For the text-containing cell, return its midpoint in (X, Y) coordinate format. 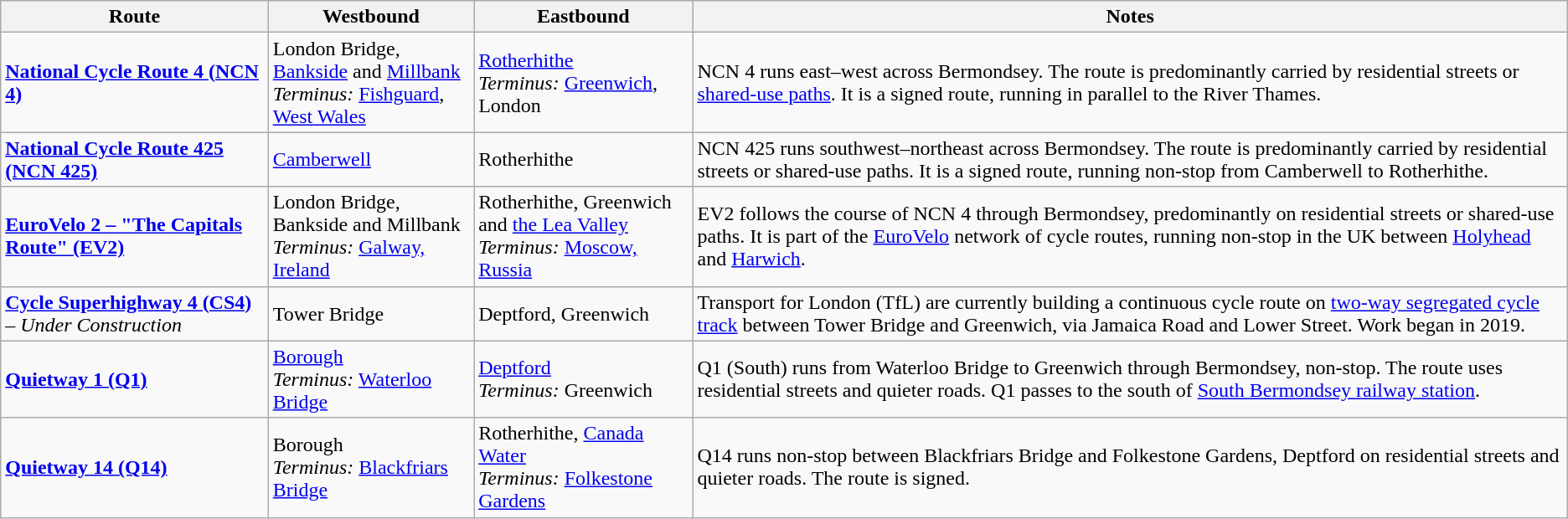
Q14 runs non-stop between Blackfriars Bridge and Folkestone Gardens, Deptford on residential streets and quieter roads. The route is signed. (1130, 467)
Tower Bridge (370, 313)
RotherhitheTerminus: Greenwich, London (583, 82)
Eastbound (583, 17)
BoroughTerminus: Blackfriars Bridge (370, 467)
Quietway 14 (Q14) (135, 467)
Quietway 1 (Q1) (135, 379)
Rotherhithe, Canada WaterTerminus: Folkestone Gardens (583, 467)
London Bridge, Bankside and MillbankTerminus: Galway, Ireland (370, 236)
Deptford, Greenwich (583, 313)
DeptfordTerminus: Greenwich (583, 379)
National Cycle Route 425 (NCN 425) (135, 159)
London Bridge, Bankside and MillbankTerminus: Fishguard, West Wales (370, 82)
Westbound (370, 17)
National Cycle Route 4 (NCN 4) (135, 82)
BoroughTerminus: Waterloo Bridge (370, 379)
Cycle Superhighway 4 (CS4) – Under Construction (135, 313)
Rotherhithe (583, 159)
Notes (1130, 17)
Rotherhithe, Greenwich and the Lea ValleyTerminus: Moscow, Russia (583, 236)
Camberwell (370, 159)
Route (135, 17)
EuroVelo 2 – "The Capitals Route" (EV2) (135, 236)
